Determine the (x, y) coordinate at the center of the cell enclosing the given text.  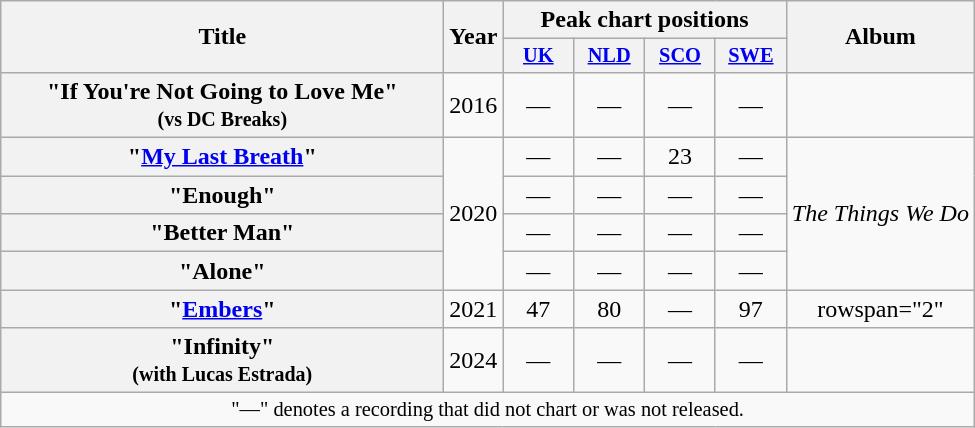
"Alone" (222, 271)
80 (610, 309)
Album (880, 37)
2024 (474, 360)
SWE (750, 56)
2016 (474, 104)
"Infinity"(with Lucas Estrada) (222, 360)
The Things We Do (880, 214)
"Better Man" (222, 233)
NLD (610, 56)
23 (680, 157)
2021 (474, 309)
Title (222, 37)
rowspan="2" (880, 309)
"If You're Not Going to Love Me"(vs DC Breaks) (222, 104)
Peak chart positions (644, 20)
"—" denotes a recording that did not chart or was not released. (488, 410)
"Enough" (222, 195)
47 (538, 309)
"My Last Breath" (222, 157)
Year (474, 37)
UK (538, 56)
2020 (474, 214)
SCO (680, 56)
"Embers" (222, 309)
97 (750, 309)
